Return the [x, y] coordinate for the center point of the cell that contains the specified text.  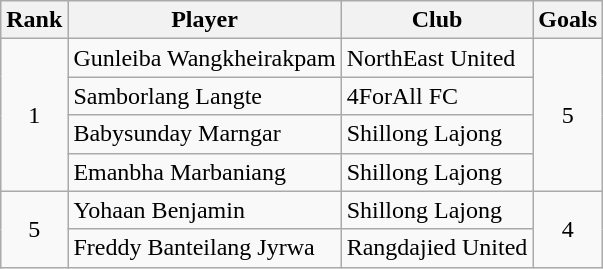
1 [34, 115]
Freddy Banteilang Jyrwa [204, 248]
Rank [34, 20]
Rangdajied United [437, 248]
Player [204, 20]
4ForAll FC [437, 96]
Gunleiba Wangkheirakpam [204, 58]
Club [437, 20]
Goals [568, 20]
Babysunday Marngar [204, 134]
Samborlang Langte [204, 96]
Emanbha Marbaniang [204, 172]
NorthEast United [437, 58]
Yohaan Benjamin [204, 210]
4 [568, 229]
